Detect which cell encompasses the target text, then output its (X, Y) center coordinate. 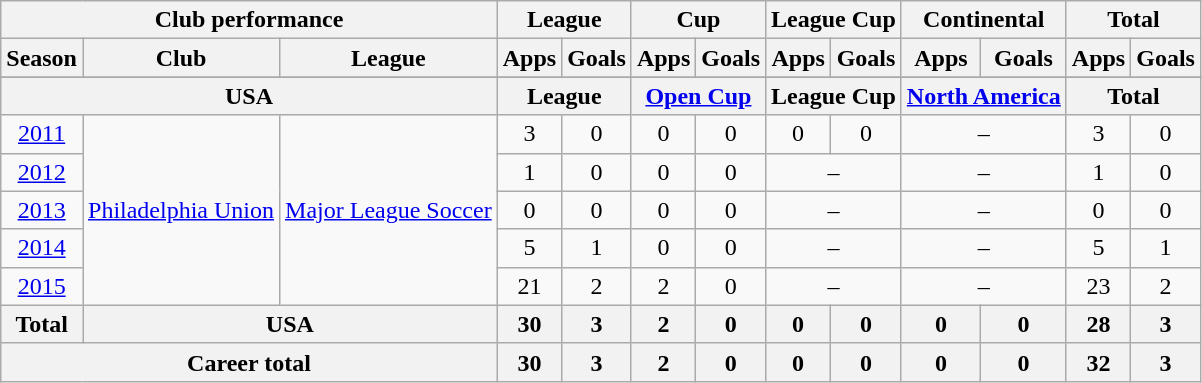
2011 (42, 134)
Club (180, 58)
Open Cup (698, 96)
Season (42, 58)
Career total (249, 362)
Cup (698, 20)
Major League Soccer (389, 210)
23 (1098, 286)
2015 (42, 286)
North America (984, 96)
Philadelphia Union (180, 210)
Continental (984, 20)
Club performance (249, 20)
2014 (42, 248)
2013 (42, 210)
32 (1098, 362)
28 (1098, 324)
21 (529, 286)
2012 (42, 172)
